Scan for the cell matching the given text and deliver its (X, Y) coordinate at center. 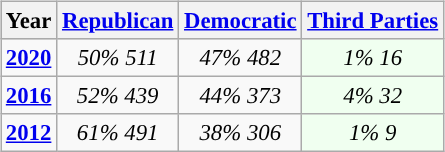
Republican (118, 21)
2020 (29, 58)
1% 16 (373, 58)
2012 (29, 133)
4% 32 (373, 96)
Democratic (240, 21)
Third Parties (373, 21)
38% 306 (240, 133)
44% 373 (240, 96)
52% 439 (118, 96)
61% 491 (118, 133)
47% 482 (240, 58)
2016 (29, 96)
50% 511 (118, 58)
1% 9 (373, 133)
Year (29, 21)
